Identify which cell holds the provided text, then report its [x, y] central coordinate. 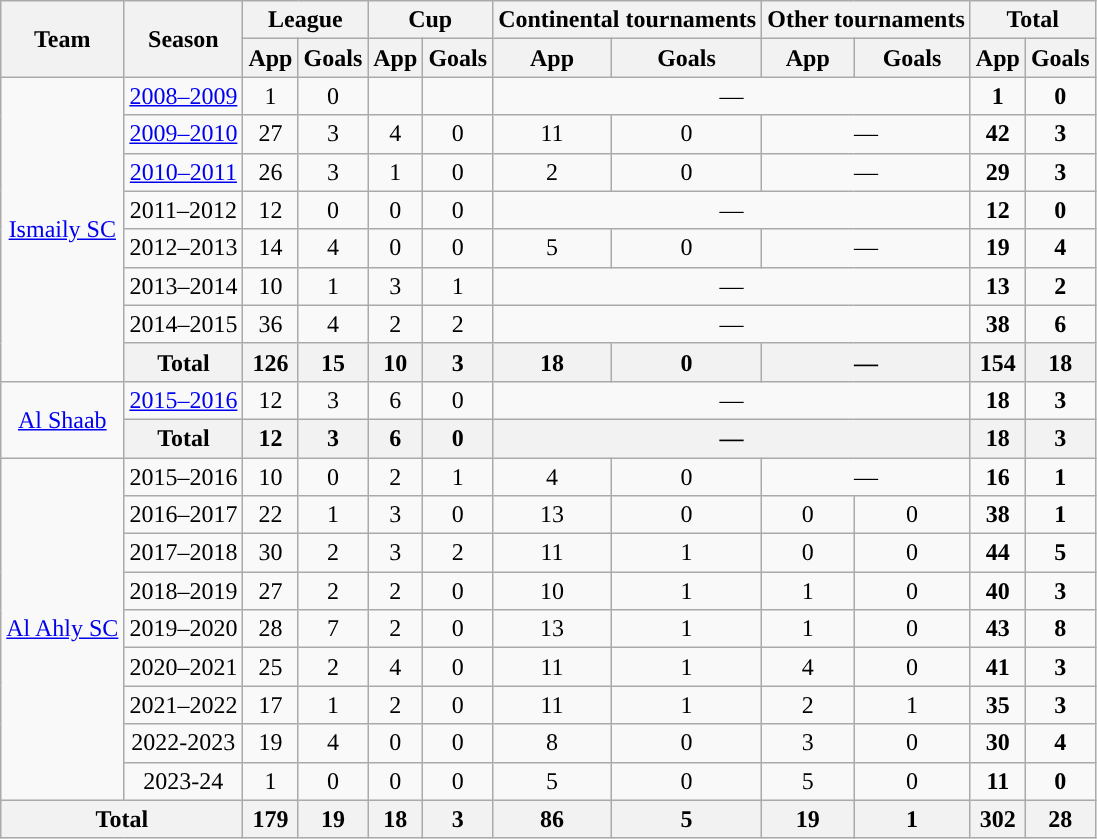
League [306, 20]
22 [270, 515]
86 [552, 819]
302 [998, 819]
Team [62, 39]
44 [998, 553]
25 [270, 667]
Cup [430, 20]
2017–2018 [184, 553]
2020–2021 [184, 667]
15 [333, 362]
179 [270, 819]
2012–2013 [184, 248]
2011–2012 [184, 210]
7 [333, 629]
2014–2015 [184, 324]
2013–2014 [184, 286]
43 [998, 629]
17 [270, 705]
2016–2017 [184, 515]
42 [998, 134]
Other tournaments [866, 20]
Season [184, 39]
2008–2009 [184, 96]
2019–2020 [184, 629]
2009–2010 [184, 134]
16 [998, 477]
36 [270, 324]
41 [998, 667]
126 [270, 362]
2018–2019 [184, 591]
Continental tournaments [628, 20]
14 [270, 248]
154 [998, 362]
2022-2023 [184, 743]
29 [998, 172]
Al Shaab [62, 419]
2023-24 [184, 781]
35 [998, 705]
26 [270, 172]
Ismaily SC [62, 229]
2010–2011 [184, 172]
Al Ahly SC [62, 630]
2021–2022 [184, 705]
40 [998, 591]
